Output the (X, Y) coordinate of the center of the cell containing the given text.  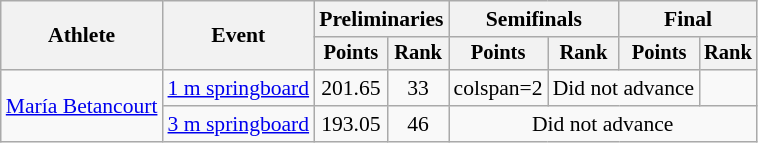
Athlete (82, 36)
46 (418, 124)
María Betancourt (82, 106)
201.65 (351, 88)
3 m springboard (239, 124)
Event (239, 36)
Final (688, 19)
colspan=2 (498, 88)
1 m springboard (239, 88)
33 (418, 88)
Semifinals (534, 19)
193.05 (351, 124)
Preliminaries (381, 19)
